Extract the [x, y] coordinate from the center of the cell holding the provided text.  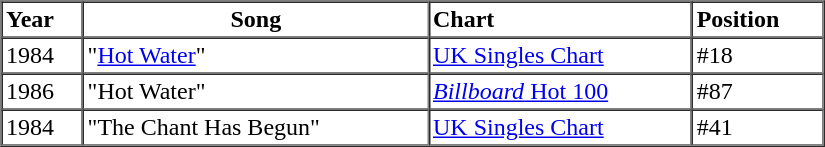
1986 [43, 92]
Song [256, 20]
Chart [561, 20]
"The Chant Has Begun" [256, 128]
#87 [758, 92]
Billboard Hot 100 [561, 92]
Position [758, 20]
Year [43, 20]
#18 [758, 56]
#41 [758, 128]
